Pinpoint the cell where the given text exists, returning its (X, Y) midpoint coordinate. 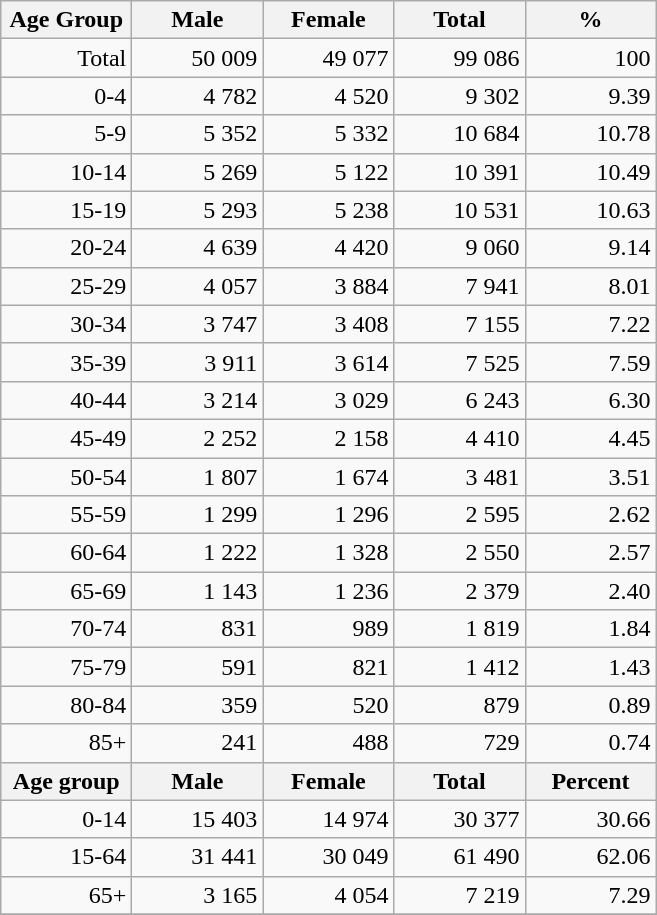
Age Group (66, 20)
7.59 (590, 362)
2.57 (590, 553)
7 525 (460, 362)
31 441 (198, 857)
5 122 (328, 172)
0.74 (590, 743)
50 009 (198, 58)
40-44 (66, 400)
4 420 (328, 248)
729 (460, 743)
% (590, 20)
15-19 (66, 210)
62.06 (590, 857)
10-14 (66, 172)
2 595 (460, 515)
3 214 (198, 400)
1 807 (198, 477)
2.62 (590, 515)
2 379 (460, 591)
5 352 (198, 134)
50-54 (66, 477)
20-24 (66, 248)
5 238 (328, 210)
49 077 (328, 58)
10 531 (460, 210)
4 054 (328, 895)
30 377 (460, 819)
0-14 (66, 819)
821 (328, 667)
5 293 (198, 210)
4 639 (198, 248)
7 155 (460, 324)
30 049 (328, 857)
65+ (66, 895)
9.14 (590, 248)
10.78 (590, 134)
30-34 (66, 324)
4 057 (198, 286)
85+ (66, 743)
75-79 (66, 667)
4.45 (590, 438)
10 684 (460, 134)
25-29 (66, 286)
10.49 (590, 172)
15 403 (198, 819)
3 165 (198, 895)
1.43 (590, 667)
241 (198, 743)
5-9 (66, 134)
4 520 (328, 96)
99 086 (460, 58)
10.63 (590, 210)
879 (460, 705)
80-84 (66, 705)
10 391 (460, 172)
591 (198, 667)
15-64 (66, 857)
61 490 (460, 857)
3 911 (198, 362)
6 243 (460, 400)
100 (590, 58)
359 (198, 705)
488 (328, 743)
1 296 (328, 515)
1 819 (460, 629)
1.84 (590, 629)
7 941 (460, 286)
0.89 (590, 705)
9 302 (460, 96)
1 328 (328, 553)
35-39 (66, 362)
1 222 (198, 553)
2 252 (198, 438)
2 158 (328, 438)
30.66 (590, 819)
65-69 (66, 591)
1 299 (198, 515)
45-49 (66, 438)
70-74 (66, 629)
1 143 (198, 591)
5 269 (198, 172)
3 029 (328, 400)
3 884 (328, 286)
3 481 (460, 477)
1 674 (328, 477)
Age group (66, 781)
1 412 (460, 667)
8.01 (590, 286)
7 219 (460, 895)
520 (328, 705)
3.51 (590, 477)
3 408 (328, 324)
6.30 (590, 400)
3 747 (198, 324)
7.29 (590, 895)
55-59 (66, 515)
14 974 (328, 819)
7.22 (590, 324)
0-4 (66, 96)
3 614 (328, 362)
831 (198, 629)
4 410 (460, 438)
Percent (590, 781)
1 236 (328, 591)
989 (328, 629)
9 060 (460, 248)
4 782 (198, 96)
60-64 (66, 553)
2 550 (460, 553)
9.39 (590, 96)
2.40 (590, 591)
5 332 (328, 134)
